Pinpoint the cell where the given text exists, returning its [X, Y] midpoint coordinate. 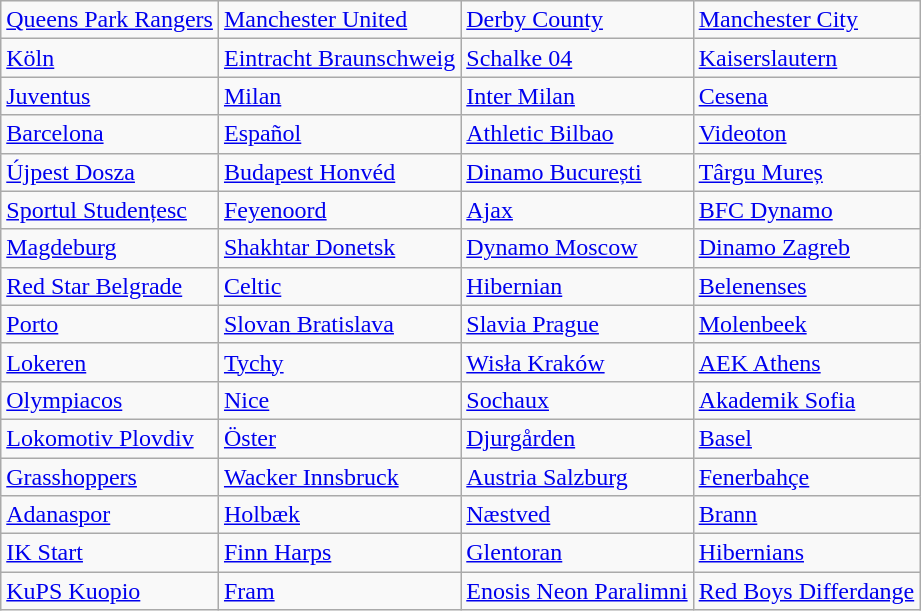
Dynamo Moscow [577, 248]
Lokomotiv Plovdiv [110, 438]
Celtic [339, 286]
Sochaux [577, 400]
Akademik Sofia [806, 400]
Red Boys Differdange [806, 591]
KuPS Kuopio [110, 591]
Grasshoppers [110, 477]
Queens Park Rangers [110, 20]
Holbæk [339, 515]
Sportul Studențesc [110, 210]
Basel [806, 438]
Eintracht Braunschweig [339, 58]
Köln [110, 58]
Juventus [110, 96]
Molenbeek [806, 324]
Adanaspor [110, 515]
Târgu Mureș [806, 172]
Újpest Dosza [110, 172]
Nice [339, 400]
Derby County [577, 20]
Belenenses [806, 286]
Dinamo București [577, 172]
Cesena [806, 96]
Enosis Neon Paralimni [577, 591]
Fram [339, 591]
Feyenoord [339, 210]
Español [339, 134]
Kaiserslautern [806, 58]
Magdeburg [110, 248]
Fenerbahçe [806, 477]
Red Star Belgrade [110, 286]
Dinamo Zagreb [806, 248]
Wacker Innsbruck [339, 477]
Slavia Prague [577, 324]
Slovan Bratislava [339, 324]
Olympiacos [110, 400]
Brann [806, 515]
Schalke 04 [577, 58]
Shakhtar Donetsk [339, 248]
IK Start [110, 553]
Budapest Honvéd [339, 172]
Wisła Kraków [577, 362]
BFC Dynamo [806, 210]
Videoton [806, 134]
Tychy [339, 362]
Inter Milan [577, 96]
Milan [339, 96]
Lokeren [110, 362]
Djurgården [577, 438]
AEK Athens [806, 362]
Athletic Bilbao [577, 134]
Finn Harps [339, 553]
Barcelona [110, 134]
Porto [110, 324]
Austria Salzburg [577, 477]
Manchester United [339, 20]
Ajax [577, 210]
Hibernian [577, 286]
Öster [339, 438]
Hibernians [806, 553]
Manchester City [806, 20]
Næstved [577, 515]
Glentoran [577, 553]
